Provide the [X, Y] coordinate of the cell's center where the given text is located.  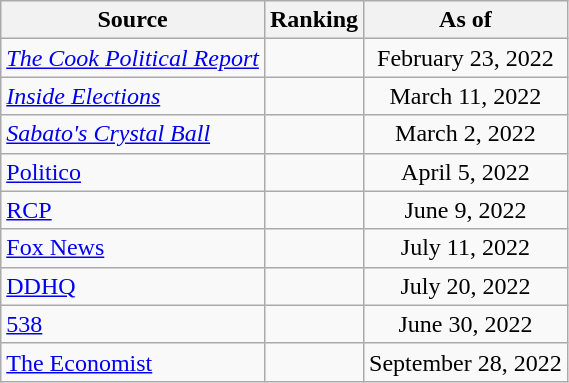
538 [133, 324]
June 9, 2022 [466, 210]
July 20, 2022 [466, 286]
Inside Elections [133, 96]
The Economist [133, 362]
DDHQ [133, 286]
Source [133, 20]
RCP [133, 210]
March 11, 2022 [466, 96]
The Cook Political Report [133, 58]
As of [466, 20]
April 5, 2022 [466, 172]
Ranking [314, 20]
Sabato's Crystal Ball [133, 134]
June 30, 2022 [466, 324]
Politico [133, 172]
Fox News [133, 248]
February 23, 2022 [466, 58]
September 28, 2022 [466, 362]
March 2, 2022 [466, 134]
July 11, 2022 [466, 248]
